Detect which cell encompasses the target text, then output its [X, Y] center coordinate. 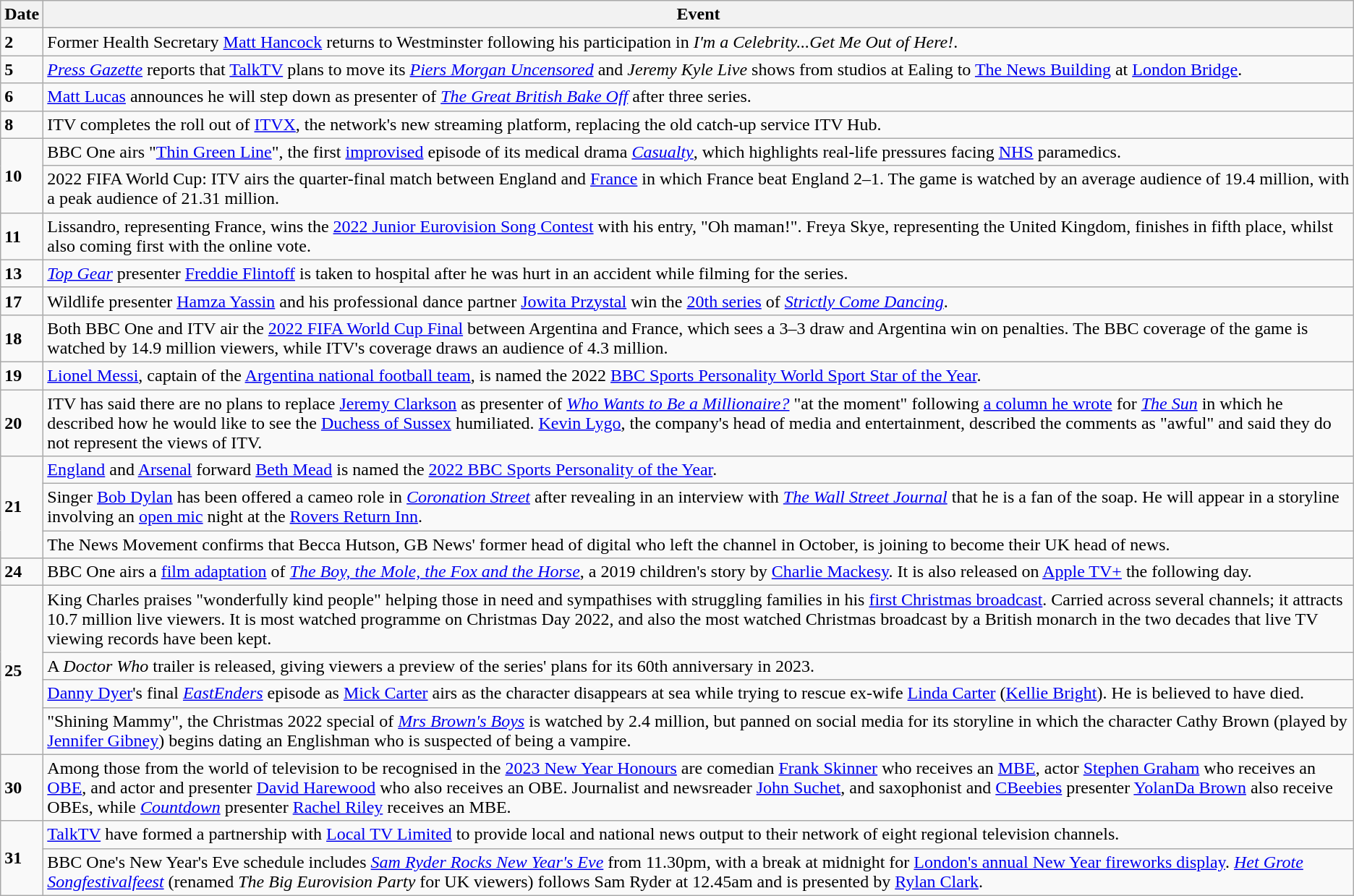
ITV completes the roll out of ITVX, the network's new streaming platform, replacing the old catch-up service ITV Hub. [699, 124]
31 [22, 858]
Matt Lucas announces he will step down as presenter of The Great British Bake Off after three series. [699, 97]
Wildlife presenter Hamza Yassin and his professional dance partner Jowita Przystal win the 20th series of Strictly Come Dancing. [699, 301]
5 [22, 69]
13 [22, 273]
Date [22, 14]
18 [22, 338]
10 [22, 175]
11 [22, 236]
20 [22, 422]
Event [699, 14]
30 [22, 788]
6 [22, 97]
Lionel Messi, captain of the Argentina national football team, is named the 2022 BBC Sports Personality World Sport Star of the Year. [699, 375]
25 [22, 670]
2 [22, 42]
England and Arsenal forward Beth Mead is named the 2022 BBC Sports Personality of the Year. [699, 470]
8 [22, 124]
19 [22, 375]
Former Health Secretary Matt Hancock returns to Westminster following his participation in I'm a Celebrity...Get Me Out of Here!. [699, 42]
17 [22, 301]
A Doctor Who trailer is released, giving viewers a preview of the series' plans for its 60th anniversary in 2023. [699, 666]
21 [22, 508]
24 [22, 572]
Top Gear presenter Freddie Flintoff is taken to hospital after he was hurt in an accident while filming for the series. [699, 273]
